Pinpoint the cell where the given text exists, returning its (X, Y) midpoint coordinate. 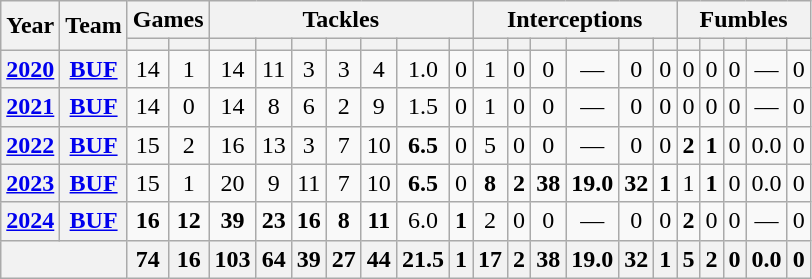
1.5 (422, 107)
4 (378, 69)
2023 (30, 183)
21.5 (422, 259)
2024 (30, 221)
Team (94, 26)
Interceptions (574, 20)
20 (232, 183)
64 (274, 259)
23 (274, 221)
Games (168, 20)
44 (378, 259)
1.0 (422, 69)
6 (308, 107)
74 (148, 259)
2020 (30, 69)
103 (232, 259)
2021 (30, 107)
2022 (30, 145)
Fumbles (744, 20)
6.0 (422, 221)
27 (344, 259)
17 (490, 259)
13 (274, 145)
Tackles (340, 20)
Year (30, 26)
12 (188, 221)
